Scan for the cell matching the given text and deliver its (X, Y) coordinate at center. 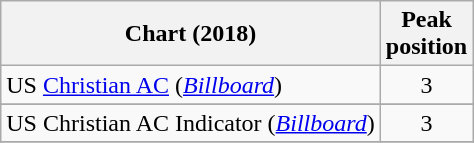
Peak position (426, 34)
US Christian AC Indicator (Billboard) (191, 123)
US Christian AC (Billboard) (191, 85)
Chart (2018) (191, 34)
